Identify which cell holds the provided text, then report its [x, y] central coordinate. 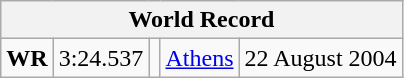
3:24.537 [101, 58]
22 August 2004 [320, 58]
WR [27, 58]
World Record [202, 20]
Athens [200, 58]
